Find where the given text appears and provide that cell's center as (x, y) coordinate. 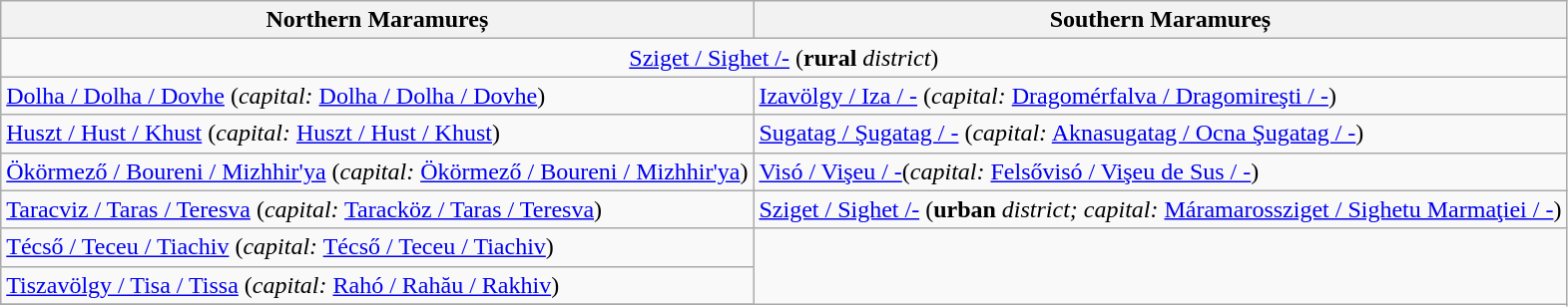
Sziget / Sighet /- (urban district; capital: Máramarossziget / Sighetu Marmaţiei / -) (1160, 209)
Ökörmező / Boureni / Mizhhir'ya (capital: Ökörmező / Boureni / Mizhhir'ya) (377, 171)
Huszt / Hust / Khust (capital: Huszt / Hust / Khust) (377, 134)
Tiszavölgy / Tisa / Tissa (capital: Rahó / Rahău / Rakhiv) (377, 285)
Northern Maramureș (377, 20)
Taracviz / Taras / Teresva (capital: Taracköz / Taras / Teresva) (377, 209)
Izavölgy / Iza / - (capital: Dragomérfalva / Dragomireşti / -) (1160, 96)
Dolha / Dolha / Dovhe (capital: Dolha / Dolha / Dovhe) (377, 96)
Sugatag / Şugatag / - (capital: Aknasugatag / Ocna Şugatag / -) (1160, 134)
Sziget / Sighet /- (rural district) (784, 58)
Técső / Teceu / Tiachiv (capital: Técső / Teceu / Tiachiv) (377, 247)
Visó / Vişeu / -(capital: Felsővisó / Vişeu de Sus / -) (1160, 171)
Southern Maramureș (1160, 20)
